Search for the cell housing the specified text and yield its (x, y) center coordinate. 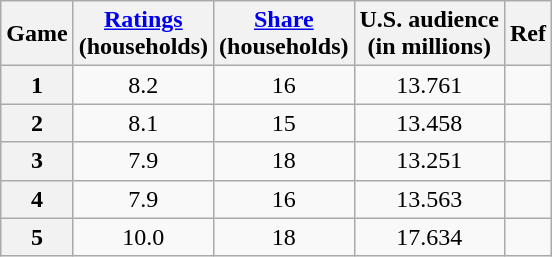
Ref (528, 34)
13.458 (429, 123)
Ratings(households) (143, 34)
Game (37, 34)
Share(households) (284, 34)
3 (37, 161)
U.S. audience(in millions) (429, 34)
10.0 (143, 237)
5 (37, 237)
13.761 (429, 85)
8.2 (143, 85)
8.1 (143, 123)
13.251 (429, 161)
13.563 (429, 199)
2 (37, 123)
17.634 (429, 237)
1 (37, 85)
15 (284, 123)
4 (37, 199)
